Capture the cell that displays the provided text and extract its [X, Y] central coordinate. 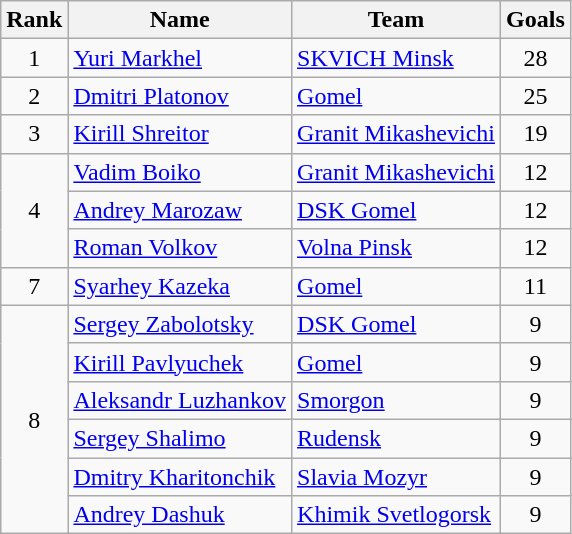
Name [180, 20]
Roman Volkov [180, 248]
Smorgon [396, 400]
19 [536, 134]
SKVICH Minsk [396, 58]
Syarhey Kazeka [180, 286]
Kirill Shreitor [180, 134]
Yuri Markhel [180, 58]
Dmitry Kharitonchik [180, 477]
Rudensk [396, 438]
Andrey Marozaw [180, 210]
2 [34, 96]
Andrey Dashuk [180, 515]
Vadim Boiko [180, 172]
8 [34, 419]
3 [34, 134]
Rank [34, 20]
28 [536, 58]
Goals [536, 20]
25 [536, 96]
Khimik Svetlogorsk [396, 515]
Slavia Mozyr [396, 477]
7 [34, 286]
4 [34, 210]
Aleksandr Luzhankov [180, 400]
11 [536, 286]
Volna Pinsk [396, 248]
Sergey Zabolotsky [180, 324]
Dmitri Platonov [180, 96]
Team [396, 20]
Sergey Shalimo [180, 438]
1 [34, 58]
Kirill Pavlyuchek [180, 362]
